Locate the cell with the specified text and output its (x, y) center coordinate. 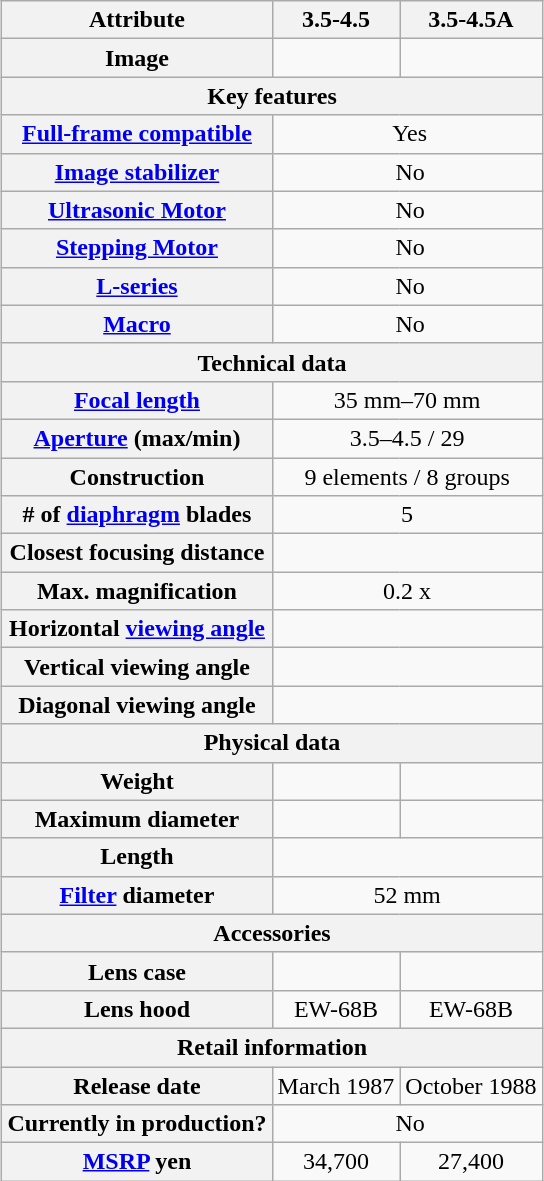
Lens case (137, 971)
Filter diameter (137, 895)
Image (137, 58)
3.5-4.5 (336, 20)
Closest focusing distance (137, 553)
Technical data (272, 362)
Maximum diameter (137, 819)
L-series (137, 286)
27,400 (471, 1162)
Attribute (137, 20)
March 1987 (336, 1085)
MSRP yen (137, 1162)
3.5–4.5 / 29 (407, 438)
Retail information (272, 1047)
Full-frame compatible (137, 134)
Stepping Motor (137, 248)
Accessories (272, 933)
Yes (407, 134)
Image stabilizer (137, 172)
Construction (137, 477)
52 mm (407, 895)
Max. magnification (137, 591)
Currently in production? (137, 1124)
Release date (137, 1085)
5 (407, 515)
Horizontal viewing angle (137, 629)
3.5-4.5A (471, 20)
Macro (137, 324)
Weight (137, 781)
Lens hood (137, 1009)
# of diaphragm blades (137, 515)
Ultrasonic Motor (137, 210)
Physical data (272, 743)
34,700 (336, 1162)
35 mm–70 mm (407, 400)
0.2 x (407, 591)
October 1988 (471, 1085)
Aperture (max/min) (137, 438)
Vertical viewing angle (137, 667)
Length (137, 857)
Key features (272, 96)
Diagonal viewing angle (137, 705)
Focal length (137, 400)
9 elements / 8 groups (407, 477)
